For the text-containing cell, return its midpoint in (x, y) coordinate format. 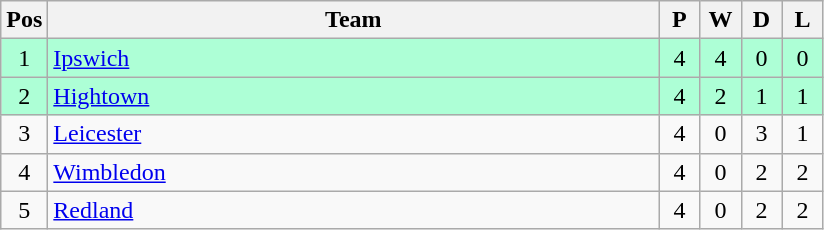
Wimbledon (354, 172)
Pos (24, 20)
Ipswich (354, 58)
5 (24, 210)
Leicester (354, 134)
Redland (354, 210)
Hightown (354, 96)
P (680, 20)
L (802, 20)
Team (354, 20)
W (720, 20)
D (762, 20)
